Find where the given text appears and provide that cell's center as [x, y] coordinate. 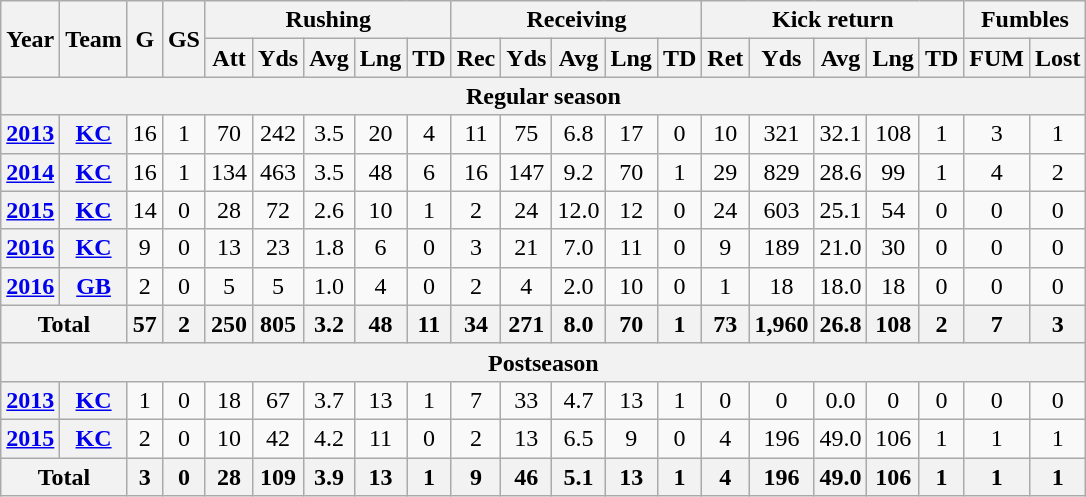
6.8 [578, 134]
Ret [726, 58]
1.8 [330, 248]
Lost [1058, 58]
4.2 [330, 438]
33 [526, 400]
7.0 [578, 248]
Receiving [576, 20]
30 [893, 248]
271 [526, 324]
21 [526, 248]
189 [782, 248]
829 [782, 172]
2.0 [578, 286]
1.0 [330, 286]
3.7 [330, 400]
72 [278, 210]
28.6 [840, 172]
99 [893, 172]
8.0 [578, 324]
Rec [476, 58]
Fumbles [1025, 20]
Att [228, 58]
23 [278, 248]
147 [526, 172]
4.7 [578, 400]
GB [94, 286]
3.9 [330, 477]
321 [782, 134]
18.0 [840, 286]
G [144, 39]
603 [782, 210]
67 [278, 400]
Rushing [328, 20]
26.8 [840, 324]
FUM [997, 58]
5.1 [578, 477]
20 [380, 134]
54 [893, 210]
57 [144, 324]
29 [726, 172]
250 [228, 324]
2.6 [330, 210]
42 [278, 438]
73 [726, 324]
Year [30, 39]
17 [631, 134]
GS [184, 39]
25.1 [840, 210]
805 [278, 324]
242 [278, 134]
2014 [30, 172]
463 [278, 172]
1,960 [782, 324]
14 [144, 210]
3.2 [330, 324]
Kick return [833, 20]
0.0 [840, 400]
Regular season [544, 96]
6.5 [578, 438]
75 [526, 134]
21.0 [840, 248]
46 [526, 477]
Postseason [544, 362]
9.2 [578, 172]
12.0 [578, 210]
Team [94, 39]
34 [476, 324]
109 [278, 477]
12 [631, 210]
134 [228, 172]
32.1 [840, 134]
